Find where the given text appears and provide that cell's center as [X, Y] coordinate. 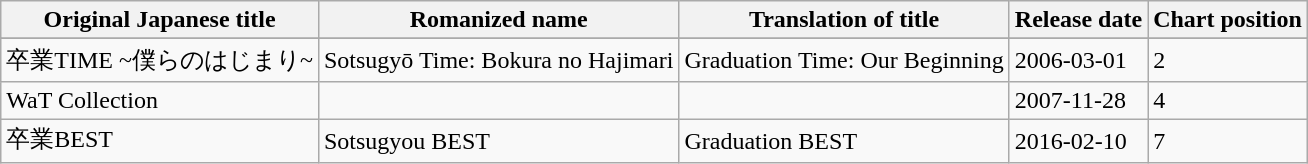
Translation of title [844, 20]
2007-11-28 [1078, 100]
Graduation BEST [844, 140]
Sotsugyō Time: Bokura no Hajimari [498, 60]
2016-02-10 [1078, 140]
卒業TIME ~僕らのはじまり~ [160, 60]
Chart position [1228, 20]
卒業BEST [160, 140]
2006-03-01 [1078, 60]
Romanized name [498, 20]
Release date [1078, 20]
2 [1228, 60]
Original Japanese title [160, 20]
WaT Collection [160, 100]
Sotsugyou BEST [498, 140]
Graduation Time: Our Beginning [844, 60]
7 [1228, 140]
4 [1228, 100]
